Provide the [x, y] coordinate of the cell's center where the given text is located.  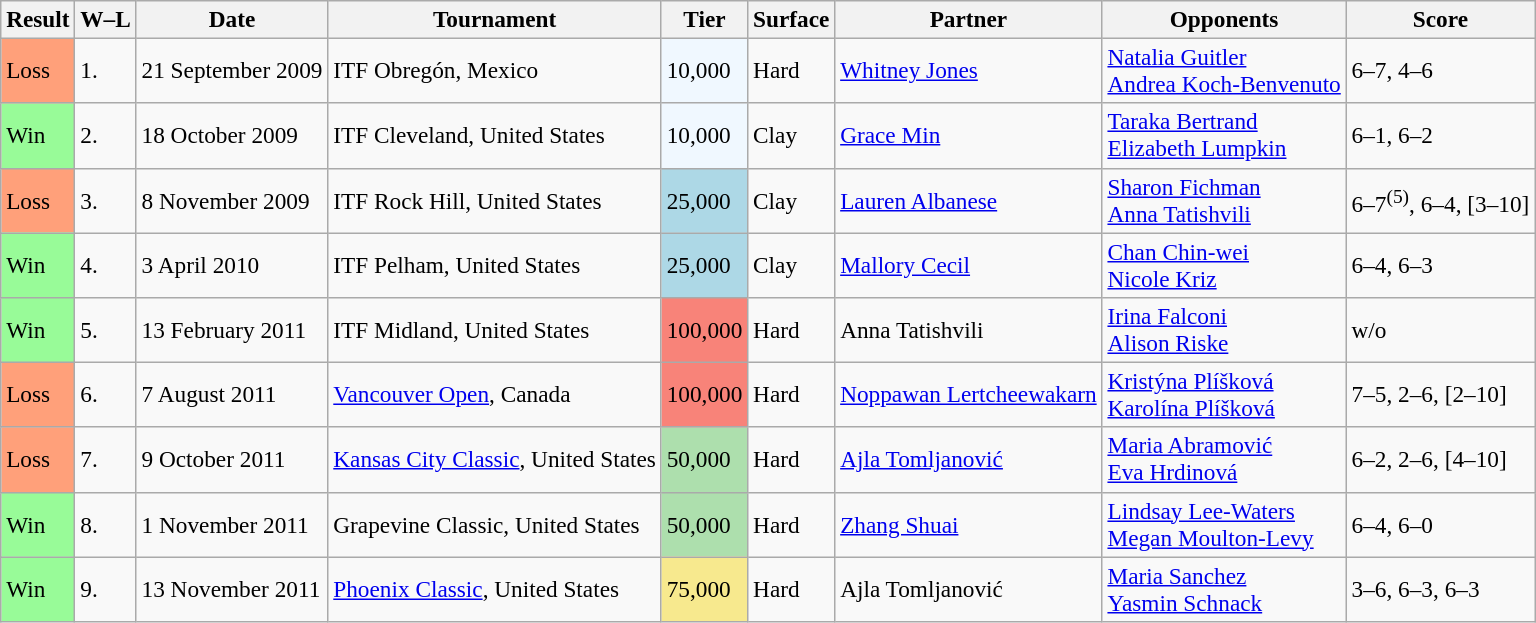
ITF Cleveland, United States [494, 136]
ITF Pelham, United States [494, 264]
3–6, 6–3, 6–3 [1440, 588]
Mallory Cecil [968, 264]
9. [106, 588]
Grace Min [968, 136]
6–7, 4–6 [1440, 70]
Tier [704, 19]
W–L [106, 19]
Taraka Bertrand Elizabeth Lumpkin [1224, 136]
w/o [1440, 330]
Lauren Albanese [968, 200]
Surface [792, 19]
8. [106, 524]
Natalia Guitler Andrea Koch-Benvenuto [1224, 70]
6–4, 6–0 [1440, 524]
Sharon Fichman Anna Tatishvili [1224, 200]
3 April 2010 [232, 264]
3. [106, 200]
ITF Obregón, Mexico [494, 70]
6–2, 2–6, [4–10] [1440, 460]
1 November 2011 [232, 524]
18 October 2009 [232, 136]
Phoenix Classic, United States [494, 588]
Anna Tatishvili [968, 330]
8 November 2009 [232, 200]
Partner [968, 19]
Chan Chin-wei Nicole Kriz [1224, 264]
Kansas City Classic, United States [494, 460]
Irina Falconi Alison Riske [1224, 330]
7. [106, 460]
1. [106, 70]
9 October 2011 [232, 460]
Date [232, 19]
Whitney Jones [968, 70]
Maria Abramović Eva Hrdinová [1224, 460]
75,000 [704, 588]
Result [38, 19]
7–5, 2–6, [2–10] [1440, 394]
Maria Sanchez Yasmin Schnack [1224, 588]
Vancouver Open, Canada [494, 394]
4. [106, 264]
21 September 2009 [232, 70]
Kristýna Plíšková Karolína Plíšková [1224, 394]
6–4, 6–3 [1440, 264]
6–7(5), 6–4, [3–10] [1440, 200]
6. [106, 394]
Score [1440, 19]
ITF Midland, United States [494, 330]
Noppawan Lertcheewakarn [968, 394]
Opponents [1224, 19]
7 August 2011 [232, 394]
5. [106, 330]
Zhang Shuai [968, 524]
Tournament [494, 19]
2. [106, 136]
13 February 2011 [232, 330]
Lindsay Lee-Waters Megan Moulton-Levy [1224, 524]
13 November 2011 [232, 588]
Grapevine Classic, United States [494, 524]
ITF Rock Hill, United States [494, 200]
6–1, 6–2 [1440, 136]
